Return the [X, Y] coordinate for the center point of the cell that contains the specified text.  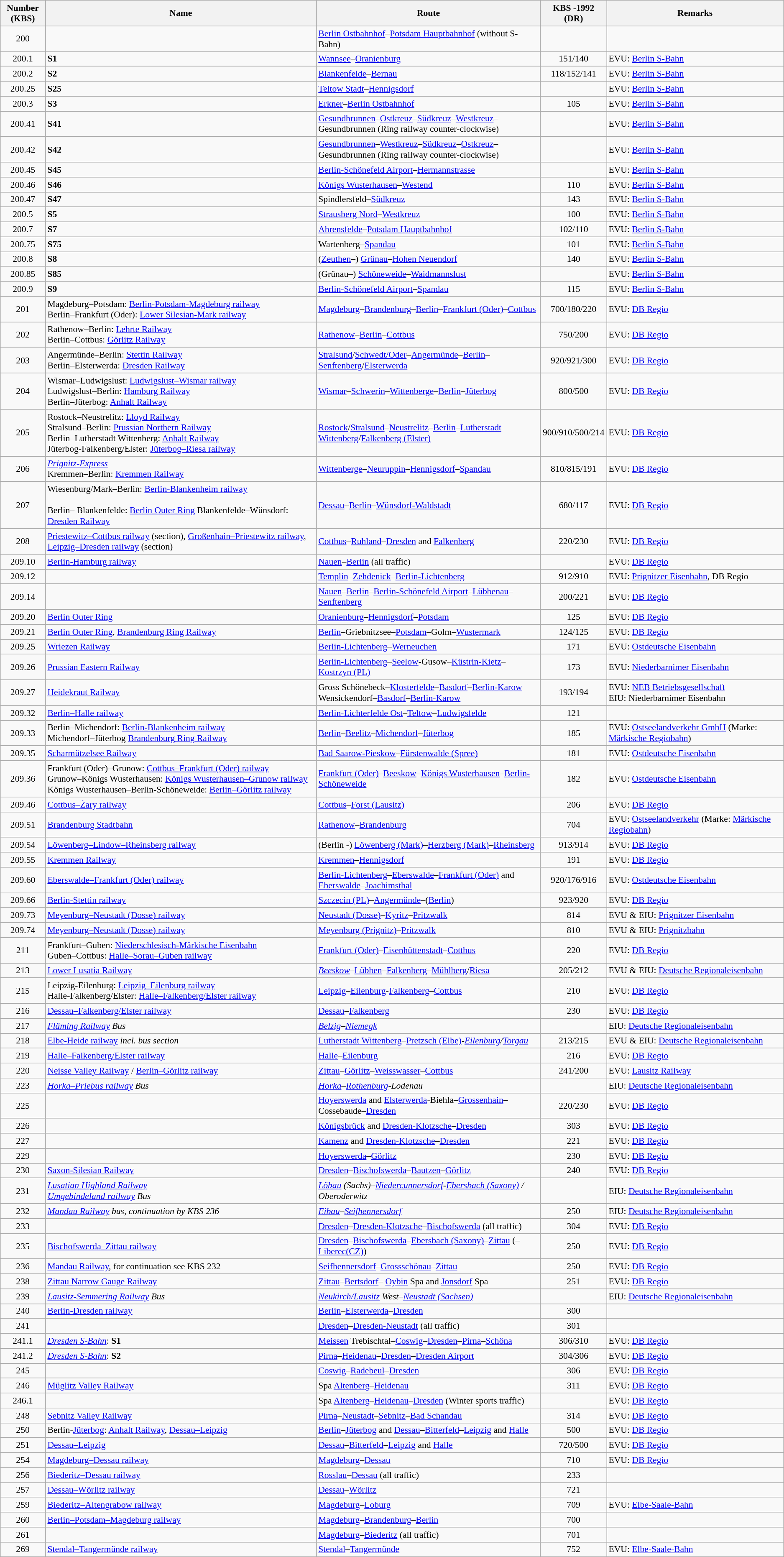
Halle–Eilenburg [428, 1056]
Berlin Outer Ring, Brandenburg Ring Railway [181, 632]
Stralsund/Schwedt/Oder–Angermünde–Berlin–Senftenberg/Elsterwerda [428, 360]
205 [23, 433]
Sebnitz Valley Railway [181, 1416]
303 [574, 1126]
S8 [181, 259]
209.55 [23, 860]
301 [574, 1326]
Wismar–Schwerin–Wittenberge–Berlin–Jüterbog [428, 391]
209.35 [23, 754]
Cottbus–Forst (Lausitz) [428, 805]
219 [23, 1056]
Berlin Outer Ring [181, 617]
S25 [181, 89]
Nauen–Berlin (all traffic) [428, 562]
S2 [181, 74]
Scharmützelsee Railway [181, 754]
Mandau Railway, for continuation see KBS 232 [181, 1267]
701 [574, 1535]
Ahrensfelde–Potsdam Hauptbahnhof [428, 230]
S45 [181, 170]
Stendal–Tangermünde [428, 1549]
225 [23, 1106]
S75 [181, 244]
200.8 [23, 259]
Meyenburg (Prignitz)–Pritzwalk [428, 930]
Neisse Valley Railway / Berlin–Görlitz railway [181, 1071]
Rostock/Stralsund–Neustrelitz–Berlin–Lutherstadt Wittenberg/Falkenberg (Elster) [428, 433]
Pirna–Heidenau–Dresden–Dresden Airport [428, 1356]
Cottbus–Żary railway [181, 805]
Königsbrück and Dresden-Klotzsche–Dresden [428, 1126]
215 [23, 991]
210 [574, 991]
704 [574, 825]
200.45 [23, 170]
248 [23, 1416]
209.25 [23, 647]
Magdeburg–Brandenburg–Berlin–Frankfurt (Oder)–Cottbus [428, 309]
EVU: Niederbarnimer Eisenbahn [695, 667]
209.46 [23, 805]
Leipzig-Eilenburg: Leipzig–Eilenburg railwayHalle-Falkenberg/Elster: Halle–Falkenberg/Elster railway [181, 991]
124/125 [574, 632]
213 [23, 971]
(Berlin -) Löwenberg (Mark)–Herzberg (Mark)–Rheinsberg [428, 845]
208 [23, 541]
Dresden–Bischofswerda–Bautzen–Görlitz [428, 1171]
209.51 [23, 825]
257 [23, 1490]
200.5 [23, 215]
920/921/300 [574, 360]
Hoyerswerda and Elsterwerda-Biehla–Grossenhain–Cossebaude–Dresden [428, 1106]
Berlin-Lichtenberg–Werneuchen [428, 647]
209.21 [23, 632]
920/176/916 [574, 880]
Löbau (Sachs)–Niedercunnersdorf-Ebersbach (Saxony) / Oberoderwitz [428, 1191]
Berlin-Lichtenberg–Seelow-Gusow–Küstrin-Kietz–Kostrzyn (PL) [428, 667]
Berlin Ostbahnhof–Potsdam Hauptbahnhof (without S-Bahn) [428, 38]
Berlin–Michendorf: Berlin-Blankenheim railway Michendorf–Jüterbog Brandenburg Ring Railway [181, 733]
Beeskow–Lübben–Falkenberg–Mühlberg/Riesa [428, 971]
200.1 [23, 59]
Biederitz–Altengrabow railway [181, 1505]
900/910/500/214 [574, 433]
209.74 [23, 930]
246.1 [23, 1401]
115 [574, 289]
Lausitz-Semmering Railway Bus [181, 1296]
227 [23, 1141]
200.7 [23, 230]
213/215 [574, 1041]
Wismar–Ludwigslust: Ludwigslust–Wismar railwayLudwigslust–Berlin: Hamburg RailwayBerlin–Jüterbog: Anhalt Railway [181, 391]
Brandenburg Stadtbahn [181, 825]
700/180/220 [574, 309]
209.10 [23, 562]
Spindlersfeld–Südkreuz [428, 199]
Coswig–Radebeul–Dresden [428, 1371]
810 [574, 930]
241 [23, 1326]
200.41 [23, 124]
238 [23, 1281]
Szczecin (PL)–Angermünde–(Berlin) [428, 900]
Lower Lusatia Railway [181, 971]
200.46 [23, 185]
245 [23, 1371]
Elbe-Heide railway incl. bus section [181, 1041]
259 [23, 1505]
221 [574, 1141]
200 [23, 38]
200.42 [23, 150]
Leipzig–Eilenburg-Falkenberg–Cottbus [428, 991]
151/140 [574, 59]
EVU & EIU: Prignitzbahn [695, 930]
S85 [181, 274]
709 [574, 1505]
239 [23, 1296]
Dessau–Wörlitz railway [181, 1490]
700 [574, 1520]
173 [574, 667]
100 [574, 215]
125 [574, 617]
Pirna–Neustadt–Sebnitz–Bad Schandau [428, 1416]
Dessau–Bitterfeld–Leipzig and Halle [428, 1445]
Gross Schönebeck–Klosterfelde–Basdorf–Berlin-KarowWensickendorf–Basdorf–Berlin-Karow [428, 693]
Bad Saarow-Pieskow–Fürstenwalde (Spree) [428, 754]
Seifhennersdorf–Grossschönau–Zittau [428, 1267]
810/815/191 [574, 469]
Rathenow–Berlin: Lehrte RailwayBerlin–Cottbus: Görlitz Railway [181, 335]
Heidekraut Railway [181, 693]
200/221 [574, 597]
209.12 [23, 577]
Kremmen Railway [181, 860]
260 [23, 1520]
105 [574, 104]
306 [574, 1371]
Wannsee–Oranienburg [428, 59]
Templin–Zehdenick–Berlin-Lichtenberg [428, 577]
Löwenberg–Lindow–Rheinsberg railway [181, 845]
200.9 [23, 289]
S1 [181, 59]
Zittau Narrow Gauge Railway [181, 1281]
Wittenberge–Neuruppin–Hennigsdorf–Spandau [428, 469]
110 [574, 185]
S7 [181, 230]
204 [23, 391]
209.73 [23, 915]
Frankfurt (Oder)–Beeskow–Königs Wusterhausen–Berlin-Schöneweide [428, 779]
Neukirch/Lausitz West–Neustadt (Sachsen) [428, 1296]
Eibau–Seifhennersdorf [428, 1211]
209.20 [23, 617]
Mandau Railway bus, continuation by KBS 236 [181, 1211]
Müglitz Valley Railway [181, 1386]
218 [23, 1041]
Wiesenburg/Mark–Berlin: Berlin-Blankenheim railwayBerlin– Blankenfelde: Berlin Outer Ring Blankenfelde–Wünsdorf: Dresden Railway [181, 505]
Magdeburg–Loburg [428, 1505]
913/914 [574, 845]
Horka–Priebus railway Bus [181, 1086]
209.27 [23, 693]
Biederitz–Dessau railway [181, 1475]
814 [574, 915]
209.54 [23, 845]
EVU: NEB Betriebsgesellschaft EIU: Niederbarnimer Eisenbahn [695, 693]
Magdeburg–Biederitz (all traffic) [428, 1535]
Magdeburg–Dessau railway [181, 1460]
EVU: Prignitzer Eisenbahn, DB Regio [695, 577]
200.47 [23, 199]
209.14 [23, 597]
Kremmen–Hennigsdorf [428, 860]
S41 [181, 124]
Königs Wusterhausen–Westend [428, 185]
Dresden–Dresden-Klotzsche–Bischofswerda (all traffic) [428, 1226]
Gesundbrunnen–Westkreuz–Südkreuz–Ostkreuz–Gesundbrunnen (Ring railway counter-clockwise) [428, 150]
EVU & EIU: Prignitzer Eisenbahn [695, 915]
306/310 [574, 1341]
S42 [181, 150]
200.2 [23, 74]
KBS -1992 (DR) [574, 13]
710 [574, 1460]
Berlin–Beelitz–Michendorf–Jüterbog [428, 733]
300 [574, 1311]
Spa Altenberg–Heidenau [428, 1386]
Dessau–Leipzig [181, 1445]
Berlin-Dresden railway [181, 1311]
Fläming Railway Bus [181, 1026]
Dessau–Falkenberg [428, 1011]
Zittau–Bertsdorf– Oybin Spa and Jonsdorf Spa [428, 1281]
Route [428, 13]
Berlin-Jüterbog: Anhalt Railway, Dessau–Leipzig [181, 1430]
Magdeburg–Dessau [428, 1460]
Magdeburg–Potsdam: Berlin-Potsdam-Magdeburg railwayBerlin–Frankfurt (Oder): Lower Silesian-Mark railway [181, 309]
Frankfurt (Oder)–Eisenhüttenstadt–Cottbus [428, 950]
200.3 [23, 104]
236 [23, 1267]
Berlin–Griebnitzsee–Potsdam–Golm–Wustermark [428, 632]
Horka–Rothenburg-Lodenau [428, 1086]
304 [574, 1226]
Berlin-Schönefeld Airport–Hermannstrasse [428, 170]
209.26 [23, 667]
Dresden–Bischofswerda–Ebersbach (Saxony)–Zittau (– Liberec(CZ)) [428, 1246]
680/117 [574, 505]
Zittau–Görlitz–Weisswasser–Cottbus [428, 1071]
Bischofswerda–Zittau railway [181, 1246]
118/152/141 [574, 74]
Gesundbrunnen–Ostkreuz–Südkreuz–Westkreuz–Gesundbrunnen (Ring railway counter-clockwise) [428, 124]
Saxon-Silesian Railway [181, 1171]
201 [23, 309]
752 [574, 1549]
EVU: Lausitz Railway [695, 1071]
Frankfurt–Guben: Niederschlesisch-Märkische EisenbahnGuben–Cottbus: Halle–Sorau–Guben railway [181, 950]
S46 [181, 185]
Wriezen Railway [181, 647]
102/110 [574, 230]
Priestewitz–Cottbus railway (section), Großenhain–Priestewitz railway, Leipzig–Dresden railway (section) [181, 541]
Kamenz and Dresden-Klotzsche–Dresden [428, 1141]
Dresden S-Bahn: S1 [181, 1341]
S47 [181, 199]
209.33 [23, 733]
269 [23, 1549]
Berlin–Jüterbog and Dessau–Bitterfeld–Leipzig and Halle [428, 1430]
205/212 [574, 971]
241.1 [23, 1341]
229 [23, 1156]
200.75 [23, 244]
171 [574, 647]
191 [574, 860]
209.32 [23, 713]
Rathenow–Brandenburg [428, 825]
Dessau–Falkenberg/Elster railway [181, 1011]
Rathenow–Berlin–Cottbus [428, 335]
Lutherstadt Wittenberg–Pretzsch (Elbe)-Eilenburg/Torgau [428, 1041]
Dessau–Berlin–Wünsdorf-Waldstadt [428, 505]
185 [574, 733]
211 [23, 950]
Berlin–Elsterwerda–Dresden [428, 1311]
Halle–Falkenberg/Elster railway [181, 1056]
Stendal–Tangermünde railway [181, 1549]
209.60 [23, 880]
Magdeburg–Brandenburg–Berlin [428, 1520]
304/306 [574, 1356]
Angermünde–Berlin: Stettin RailwayBerlin–Elsterwerda: Dresden Railway [181, 360]
121 [574, 713]
200.25 [23, 89]
256 [23, 1475]
Remarks [695, 13]
S5 [181, 215]
Berlin-Lichtenberg–Eberswalde–Frankfurt (Oder) and Eberswalde–Joachimsthal [428, 880]
235 [23, 1246]
Rosslau–Dessau (all traffic) [428, 1475]
209.66 [23, 900]
923/920 [574, 900]
Berlin-Hamburg railway [181, 562]
Berlin–Halle railway [181, 713]
Berlin–Potsdam–Magdeburg railway [181, 1520]
200.85 [23, 274]
193/194 [574, 693]
Dessau–Wörlitz [428, 1490]
140 [574, 259]
Prignitz-ExpressKremmen–Berlin: Kremmen Railway [181, 469]
Strausberg Nord–Westkreuz [428, 215]
Dresden S-Bahn: S2 [181, 1356]
254 [23, 1460]
Hoyerswerda–Görlitz [428, 1156]
207 [23, 505]
S3 [181, 104]
Blankenfelde–Bernau [428, 74]
EVU: Ostseelandverkehr (Marke: Märkische Regiobahn) [695, 825]
217 [23, 1026]
800/500 [574, 391]
(Grünau–) Schöneweide–Waidmannslust [428, 274]
500 [574, 1430]
314 [574, 1416]
721 [574, 1490]
Eberswalde–Frankfurt (Oder) railway [181, 880]
Prussian Eastern Railway [181, 667]
Dresden–Dresden-Neustadt (all traffic) [428, 1326]
(Zeuthen–) Grünau–Hohen Neuendorf [428, 259]
241.2 [23, 1356]
EVU: Ostseelandverkehr GmbH (Marke: Märkische Regiobahn) [695, 733]
182 [574, 779]
Spa Altenberg–Heidenau–Dresden (Winter sports traffic) [428, 1401]
750/200 [574, 335]
181 [574, 754]
Berlin-Lichterfelde Ost–Teltow–Ludwigsfelde [428, 713]
223 [23, 1086]
311 [574, 1386]
Name [181, 13]
Neustadt (Dosse)–Kyritz–Pritzwalk [428, 915]
101 [574, 244]
Berlin-Schönefeld Airport–Spandau [428, 289]
231 [23, 1191]
Meissen Trebischtal–Coswig–Dresden–Pirna–Schöna [428, 1341]
720/500 [574, 1445]
Cottbus–Ruhland–Dresden and Falkenberg [428, 541]
209.36 [23, 779]
Wartenberg–Spandau [428, 244]
Erkner–Berlin Ostbahnhof [428, 104]
Belzig–Niemegk [428, 1026]
261 [23, 1535]
Teltow Stadt–Hennigsdorf [428, 89]
912/910 [574, 577]
Nauen–Berlin–Berlin-Schönefeld Airport–Lübbenau–Senftenberg [428, 597]
S9 [181, 289]
Lusatian Highland RailwayUmgebindeland railway Bus [181, 1191]
203 [23, 360]
Oranienburg–Hennigsdorf–Potsdam [428, 617]
Number (KBS) [23, 13]
226 [23, 1126]
Berlin-Stettin railway [181, 900]
232 [23, 1211]
241/200 [574, 1071]
246 [23, 1386]
143 [574, 199]
202 [23, 335]
